From the cell containing the given text, extract its center point as (x, y) coordinate. 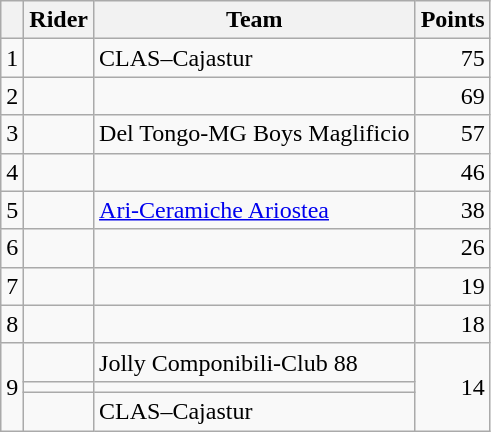
6 (12, 248)
5 (12, 210)
57 (452, 134)
4 (12, 172)
1 (12, 58)
Team (255, 20)
38 (452, 210)
Del Tongo-MG Boys Maglificio (255, 134)
Ari-Ceramiche Ariostea (255, 210)
Jolly Componibili-Club 88 (255, 362)
14 (452, 386)
2 (12, 96)
69 (452, 96)
75 (452, 58)
46 (452, 172)
18 (452, 324)
7 (12, 286)
8 (12, 324)
26 (452, 248)
19 (452, 286)
Points (452, 20)
3 (12, 134)
9 (12, 386)
Rider (59, 20)
